Output the [x, y] coordinate of the center of the cell containing the given text.  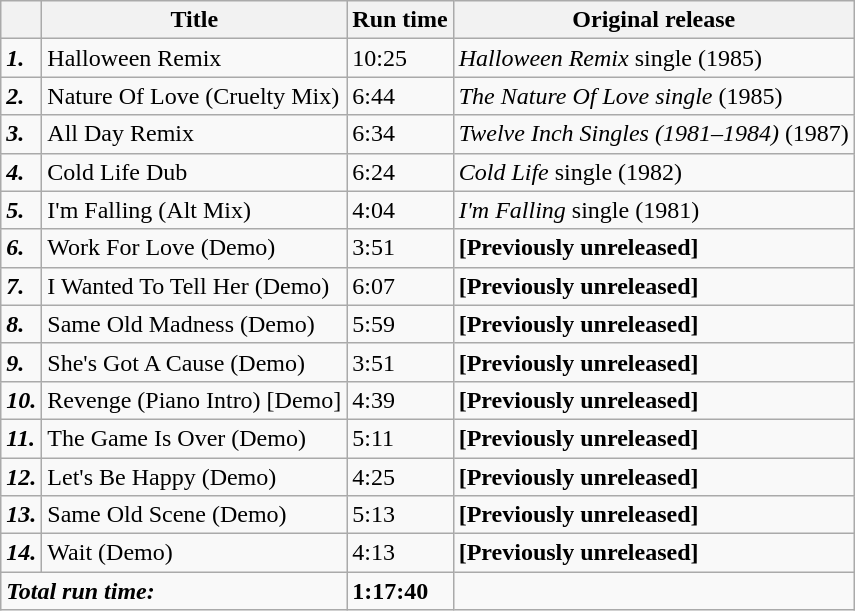
6:24 [400, 172]
All Day Remix [194, 134]
Halloween Remix single (1985) [654, 58]
4:13 [400, 553]
14. [22, 553]
4:04 [400, 210]
Halloween Remix [194, 58]
11. [22, 438]
8. [22, 324]
2. [22, 96]
Cold Life Dub [194, 172]
6:34 [400, 134]
She's Got A Cause (Demo) [194, 362]
Wait (Demo) [194, 553]
5. [22, 210]
Same Old Scene (Demo) [194, 515]
Title [194, 20]
6:44 [400, 96]
1:17:40 [400, 591]
7. [22, 286]
4. [22, 172]
The Game Is Over (Demo) [194, 438]
Run time [400, 20]
Cold Life single (1982) [654, 172]
I'm Falling single (1981) [654, 210]
Same Old Madness (Demo) [194, 324]
5:13 [400, 515]
Revenge (Piano Intro) [Demo] [194, 400]
The Nature Of Love single (1985) [654, 96]
9. [22, 362]
I'm Falling (Alt Mix) [194, 210]
I Wanted To Tell Her (Demo) [194, 286]
5:59 [400, 324]
12. [22, 477]
Original release [654, 20]
Let's Be Happy (Demo) [194, 477]
1. [22, 58]
6. [22, 248]
6:07 [400, 286]
10:25 [400, 58]
Work For Love (Demo) [194, 248]
4:25 [400, 477]
10. [22, 400]
3. [22, 134]
5:11 [400, 438]
13. [22, 515]
Total run time: [174, 591]
4:39 [400, 400]
Nature Of Love (Cruelty Mix) [194, 96]
Twelve Inch Singles (1981–1984) (1987) [654, 134]
